Return [x, y] of the center of cell containing provided text 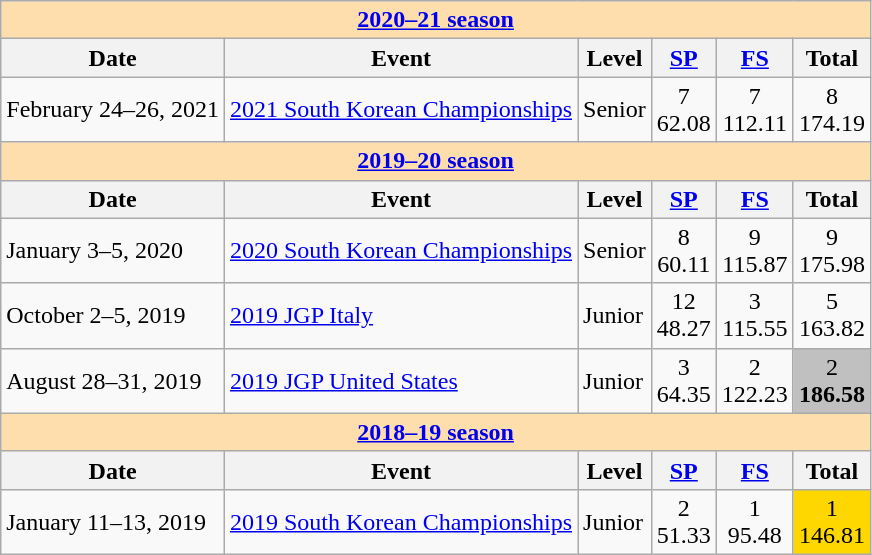
2019 JGP Italy [400, 316]
7 62.08 [684, 110]
8 174.19 [832, 110]
7 112.11 [754, 110]
2 186.58 [832, 380]
2020 South Korean Championships [400, 250]
February 24–26, 2021 [113, 110]
9 175.98 [832, 250]
October 2–5, 2019 [113, 316]
January 11–13, 2019 [113, 522]
1 146.81 [832, 522]
9 115.87 [754, 250]
August 28–31, 2019 [113, 380]
2019 JGP United States [400, 380]
1 95.48 [754, 522]
5 163.82 [832, 316]
2018–19 season [436, 432]
2019 South Korean Championships [400, 522]
January 3–5, 2020 [113, 250]
3 64.35 [684, 380]
2020–21 season [436, 20]
8 60.11 [684, 250]
2021 South Korean Championships [400, 110]
2019–20 season [436, 161]
2 122.23 [754, 380]
12 48.27 [684, 316]
3 115.55 [754, 316]
2 51.33 [684, 522]
